For the text-containing cell, return its midpoint in [x, y] coordinate format. 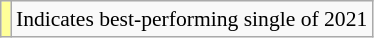
Indicates best-performing single of 2021 [192, 19]
